Return the (x, y) coordinate for the center point of the cell that contains the specified text.  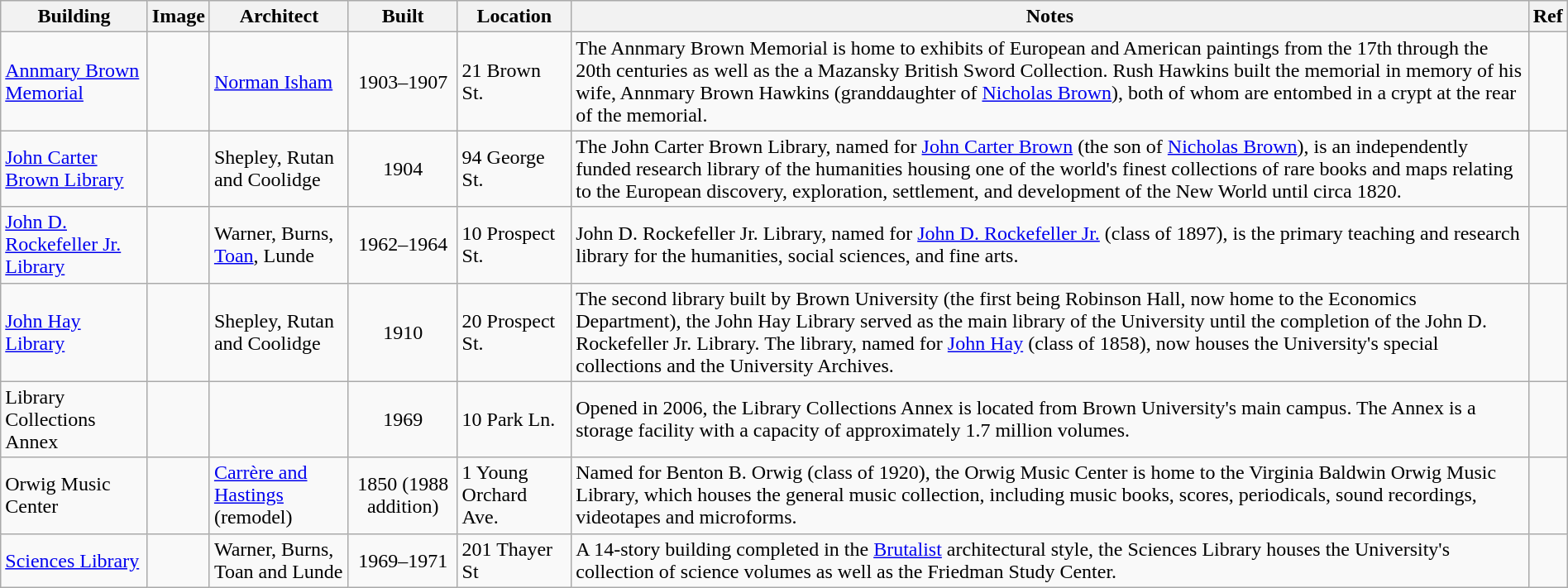
Warner, Burns, Toan, Lunde (279, 245)
Built (403, 17)
Library Collections Annex (74, 419)
Ref (1548, 17)
Building (74, 17)
10 Park Ln. (514, 419)
10 Prospect St. (514, 245)
21 Brown St. (514, 81)
Location (514, 17)
1910 (403, 332)
Annmary Brown Memorial (74, 81)
1903–1907 (403, 81)
201 Thayer St (514, 561)
1 Young Orchard Ave. (514, 495)
94 George St. (514, 169)
Architect (279, 17)
1904 (403, 169)
John Carter Brown Library (74, 169)
Norman Isham (279, 81)
Warner, Burns, Toan and Lunde (279, 561)
20 Prospect St. (514, 332)
1969–1971 (403, 561)
1850 (1988 addition) (403, 495)
Sciences Library (74, 561)
Orwig Music Center (74, 495)
Image (179, 17)
1969 (403, 419)
John D. Rockefeller Jr. Library (74, 245)
Carrère and Hastings (remodel) (279, 495)
1962–1964 (403, 245)
John Hay Library (74, 332)
Notes (1050, 17)
